Provide the (X, Y) coordinate of the cell's center where the given text is located.  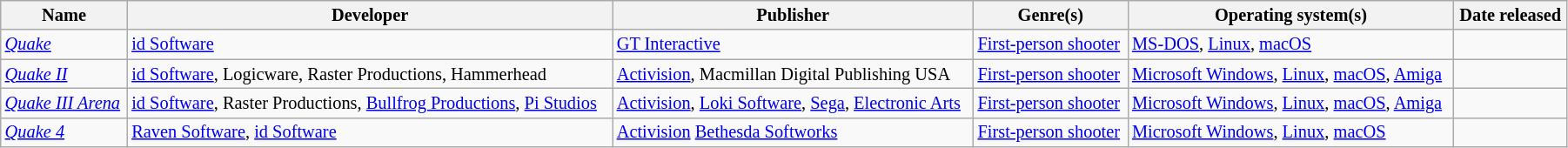
id Software (370, 44)
Quake III Arena (64, 103)
Developer (370, 15)
Publisher (794, 15)
Activision, Macmillan Digital Publishing USA (794, 74)
Quake (64, 44)
GT Interactive (794, 44)
Microsoft Windows, Linux, macOS (1291, 132)
Quake 4 (64, 132)
id Software, Raster Productions, Bullfrog Productions, Pi Studios (370, 103)
Activision, Loki Software, Sega, Electronic Arts (794, 103)
Quake II (64, 74)
MS-DOS, Linux, macOS (1291, 44)
id Software, Logicware, Raster Productions, Hammerhead (370, 74)
Name (64, 15)
Operating system(s) (1291, 15)
Genre(s) (1051, 15)
Date released (1511, 15)
Activision Bethesda Softworks (794, 132)
Raven Software, id Software (370, 132)
